Determine the [x, y] coordinate at the center of the cell enclosing the given text.  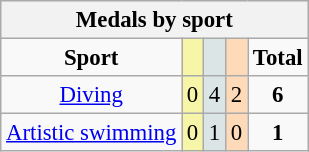
6 [278, 95]
Total [278, 58]
Artistic swimming [92, 133]
4 [215, 95]
Sport [92, 58]
Medals by sport [154, 20]
Diving [92, 95]
2 [237, 95]
